Output the [X, Y] coordinate of the center of the cell containing the given text.  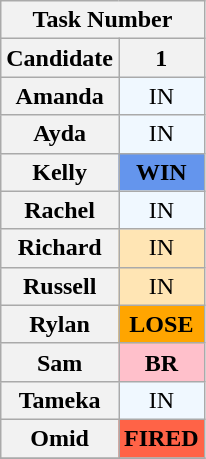
Omid [60, 438]
Ayda [60, 134]
Sam [60, 362]
Candidate [60, 58]
Tameka [60, 400]
Amanda [60, 96]
Kelly [60, 172]
LOSE [161, 324]
BR [161, 362]
Russell [60, 286]
FIRED [161, 438]
1 [161, 58]
Richard [60, 248]
Task Number [102, 20]
Rylan [60, 324]
Rachel [60, 210]
WIN [161, 172]
